Capture the cell that displays the provided text and extract its (X, Y) central coordinate. 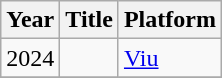
Platform (170, 20)
Year (30, 20)
Title (90, 20)
Viu (170, 58)
2024 (30, 58)
